For the text-containing cell, return its midpoint in [X, Y] coordinate format. 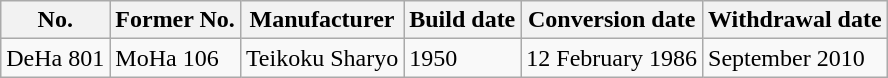
DeHa 801 [56, 58]
MoHa 106 [176, 58]
Withdrawal date [796, 20]
1950 [462, 58]
Former No. [176, 20]
12 February 1986 [612, 58]
No. [56, 20]
Manufacturer [322, 20]
Teikoku Sharyo [322, 58]
Build date [462, 20]
Conversion date [612, 20]
September 2010 [796, 58]
